Find where the given text appears and provide that cell's center as (x, y) coordinate. 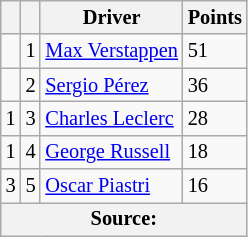
16 (215, 186)
Sergio Pérez (111, 85)
4 (31, 152)
51 (215, 51)
Driver (111, 17)
28 (215, 118)
George Russell (111, 152)
Points (215, 17)
Charles Leclerc (111, 118)
5 (31, 186)
Oscar Piastri (111, 186)
Max Verstappen (111, 51)
Source: (124, 219)
36 (215, 85)
18 (215, 152)
2 (31, 85)
